From the cell containing the given text, extract its center point as (X, Y) coordinate. 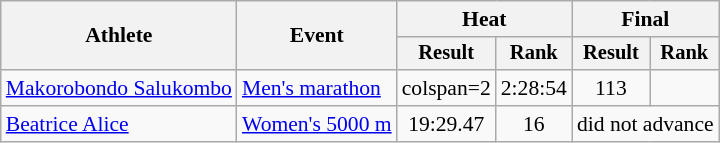
Athlete (119, 36)
did not advance (646, 124)
colspan=2 (446, 88)
Women's 5000 m (317, 124)
16 (534, 124)
Makorobondo Salukombo (119, 88)
Final (646, 19)
113 (611, 88)
19:29.47 (446, 124)
Beatrice Alice (119, 124)
2:28:54 (534, 88)
Event (317, 36)
Men's marathon (317, 88)
Heat (484, 19)
